Return the (x, y) coordinate for the center point of the cell that contains the specified text.  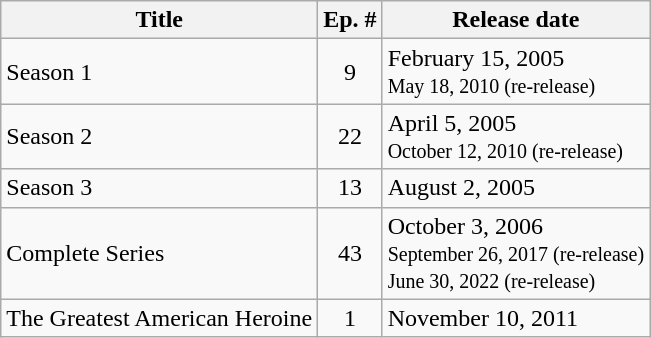
Title (160, 20)
Complete Series (160, 253)
August 2, 2005 (516, 188)
22 (350, 136)
Season 3 (160, 188)
1 (350, 318)
Season 2 (160, 136)
Season 1 (160, 72)
February 15, 2005May 18, 2010 (re-release) (516, 72)
October 3, 2006September 26, 2017 (re-release)June 30, 2022 (re-release) (516, 253)
April 5, 2005October 12, 2010 (re-release) (516, 136)
43 (350, 253)
9 (350, 72)
The Greatest American Heroine (160, 318)
Ep. # (350, 20)
November 10, 2011 (516, 318)
Release date (516, 20)
13 (350, 188)
